Find where the given text appears and provide that cell's center as (x, y) coordinate. 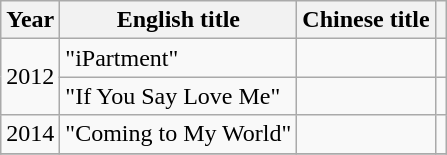
"If You Say Love Me" (178, 96)
2012 (30, 77)
English title (178, 20)
2014 (30, 134)
"iPartment" (178, 58)
Year (30, 20)
Chinese title (366, 20)
"Coming to My World" (178, 134)
